Output the (X, Y) coordinate of the center of the cell containing the given text.  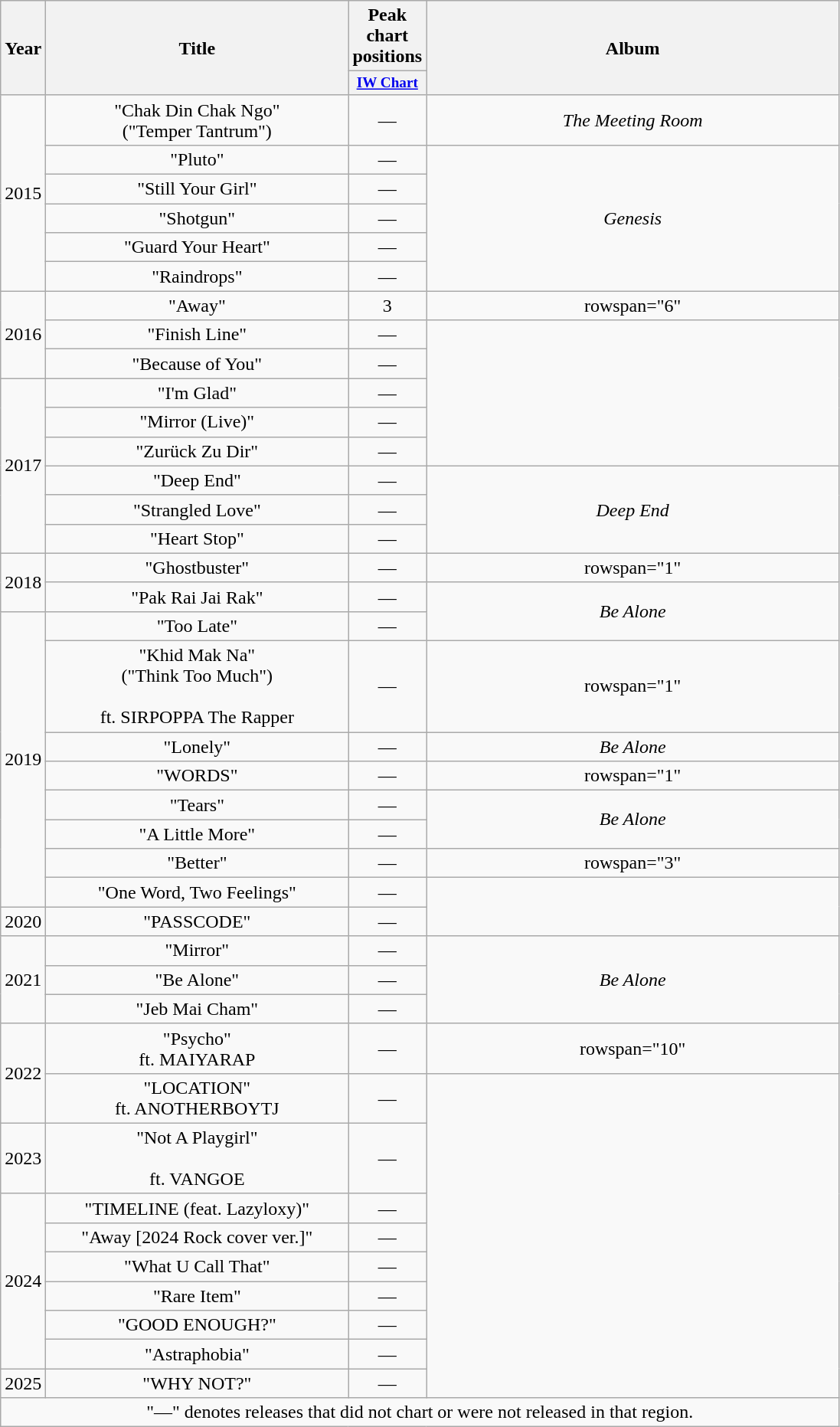
"Deep End" (198, 480)
"Psycho"ft. MAIYARAP (198, 1048)
"What U Call That" (198, 1267)
3 (387, 306)
"GOOD ENOUGH?" (198, 1325)
IW Chart (387, 83)
"Guard Your Heart" (198, 247)
"Rare Item" (198, 1296)
Album (632, 48)
2019 (23, 760)
"—" denotes releases that did not chart or were not released in that region. (420, 1412)
"Finish Line" (198, 335)
"Better" (198, 863)
"Ghostbuster" (198, 568)
"Too Late" (198, 627)
Genesis (632, 218)
2020 (23, 921)
Year (23, 48)
"Still Your Girl" (198, 189)
"WORDS" (198, 776)
"I'm Glad" (198, 393)
"Away [2024 Rock cover ver.]" (198, 1238)
2016 (23, 335)
"Pluto" (198, 160)
2023 (23, 1158)
2015 (23, 193)
2017 (23, 466)
"Shotgun" (198, 218)
Deep End (632, 509)
"Not A Playgirl" ft. VANGOE (198, 1158)
"Raindrops" (198, 277)
"TIMELINE (feat. Lazyloxy)" (198, 1208)
"Mirror (Live)" (198, 422)
rowspan="3" (632, 863)
rowspan="6" (632, 306)
2018 (23, 582)
"Mirror" (198, 951)
Title (198, 48)
"Chak Din Chak Ngo" ("Temper Tantrum") (198, 119)
"Pak Rai Jai Rak" (198, 597)
rowspan="10" (632, 1048)
"Lonely" (198, 747)
2025 (23, 1383)
"One Word, Two Feelings" (198, 892)
"Strangled Love" (198, 509)
"Jeb Mai Cham" (198, 1009)
"Khid Mak Na" ("Think Too Much") ft. SIRPOPPA The Rapper (198, 686)
"Away" (198, 306)
2024 (23, 1281)
"Heart Stop" (198, 538)
"Zurück Zu Dir" (198, 451)
"LOCATION"ft. ANOTHERBOYTJ (198, 1098)
"Be Alone" (198, 980)
Peak chart positions (387, 36)
"Tears" (198, 805)
"WHY NOT?" (198, 1383)
The Meeting Room (632, 119)
"A Little More" (198, 834)
"Because of You" (198, 364)
"PASSCODE" (198, 921)
2021 (23, 980)
2022 (23, 1073)
"Astraphobia" (198, 1354)
